For the text-containing cell, return its midpoint in (x, y) coordinate format. 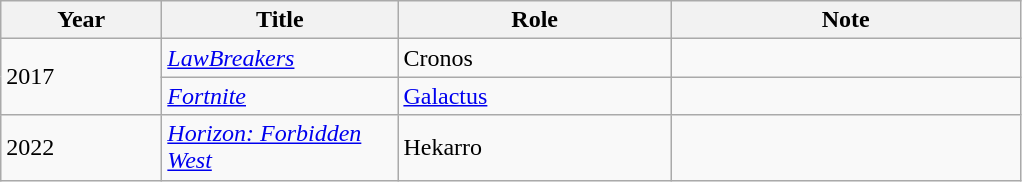
Role (535, 20)
Horizon: Forbidden West (280, 148)
LawBreakers (280, 58)
Title (280, 20)
Fortnite (280, 96)
2017 (82, 77)
Hekarro (535, 148)
2022 (82, 148)
Note (846, 20)
Year (82, 20)
Cronos (535, 58)
Galactus (535, 96)
